Search for the cell housing the specified text and yield its (X, Y) center coordinate. 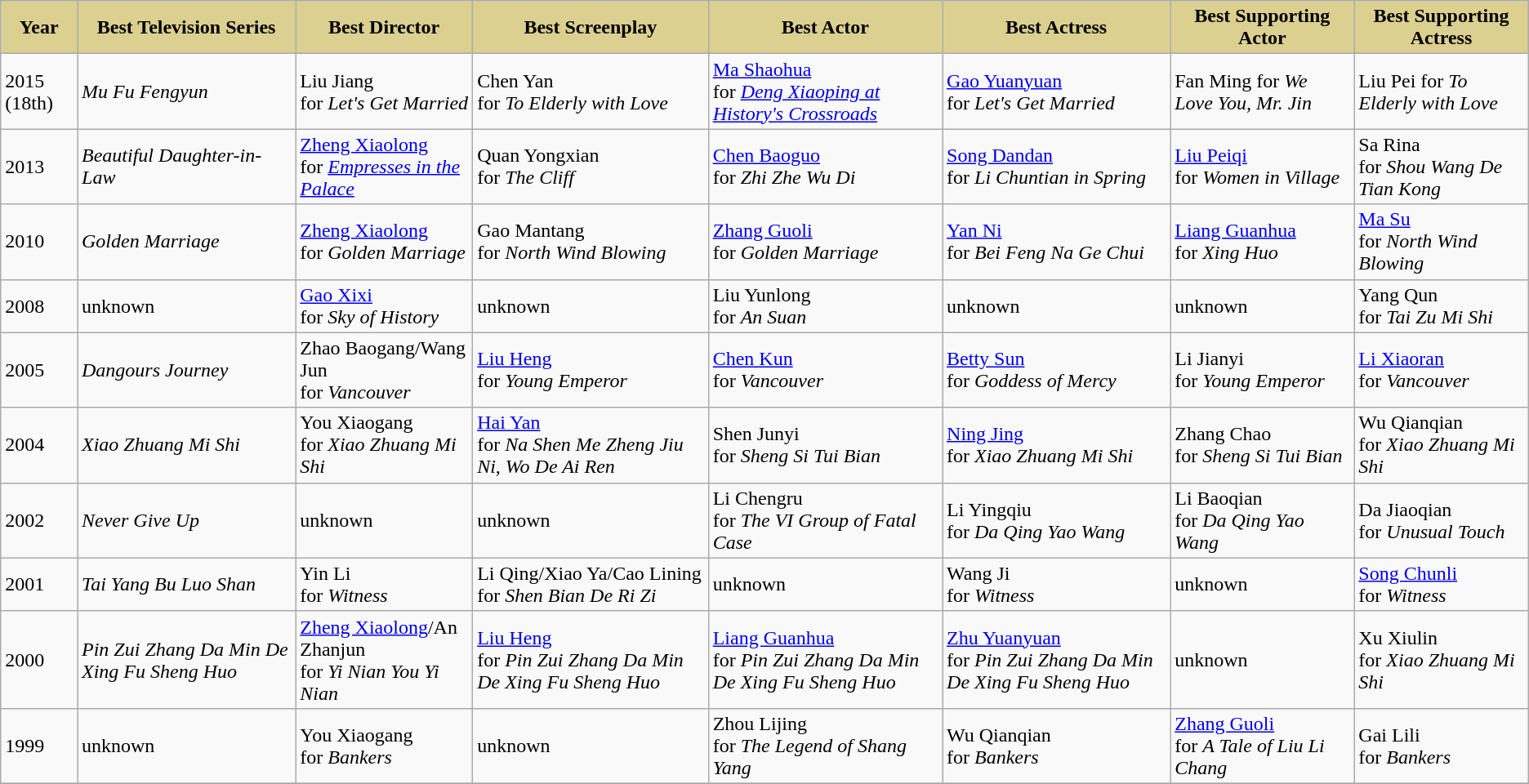
Li Jianyifor Young Emperor (1263, 370)
Best Supporting Actor (1263, 28)
Song Dandanfor Li Chuntian in Spring (1057, 167)
Pin Zui Zhang Da Min De Xing Fu Sheng Huo (186, 660)
Liu Pei for To Elderly with Love (1441, 91)
Liu Hengfor Pin Zui Zhang Da Min De Xing Fu Sheng Huo (591, 660)
Best Director (384, 28)
Best Screenplay (591, 28)
Ning Jingfor Xiao Zhuang Mi Shi (1057, 445)
Gao Yuanyuanfor Let's Get Married (1057, 91)
2001 (39, 585)
Chen Yanfor To Elderly with Love (591, 91)
Gao Mantangfor North Wind Blowing (591, 242)
Dangours Journey (186, 370)
Chen Kunfor Vancouver (825, 370)
Best Television Series (186, 28)
Zhang Guolifor A Tale of Liu Li Chang (1263, 746)
Yin Lifor Witness (384, 585)
Zhou Lijingfor The Legend of Shang Yang (825, 746)
Fan Ming for We Love You, Mr. Jin (1263, 91)
Shen Junyifor Sheng Si Tui Bian (825, 445)
Liu Peiqifor Women in Village (1263, 167)
Quan Yongxianfor The Cliff (591, 167)
2013 (39, 167)
Beautiful Daughter-in-Law (186, 167)
Sa Rinafor Shou Wang De Tian Kong (1441, 167)
2004 (39, 445)
Hai Yanfor Na Shen Me Zheng Jiu Ni, Wo De Ai Ren (591, 445)
Xiao Zhuang Mi Shi (186, 445)
Li Yingqiufor Da Qing Yao Wang (1057, 520)
Zhang Guolifor Golden Marriage (825, 242)
2005 (39, 370)
Song Chunlifor Witness (1441, 585)
Never Give Up (186, 520)
Year (39, 28)
Xu Xiulinfor Xiao Zhuang Mi Shi (1441, 660)
2002 (39, 520)
1999 (39, 746)
Da Jiaoqianfor Unusual Touch (1441, 520)
Wu Qianqianfor Bankers (1057, 746)
Golden Marriage (186, 242)
Yan Nifor Bei Feng Na Ge Chui (1057, 242)
Li Chengrufor The VI Group of Fatal Case (825, 520)
Zheng Xiaolongfor Empresses in the Palace (384, 167)
Li Xiaoranfor Vancouver (1441, 370)
Best Actress (1057, 28)
Li Qing/Xiao Ya/Cao Liningfor Shen Bian De Ri Zi (591, 585)
2010 (39, 242)
Zheng Xiaolongfor Golden Marriage (384, 242)
Gao Xixifor Sky of History (384, 305)
Tai Yang Bu Luo Shan (186, 585)
Best Supporting Actress (1441, 28)
2000 (39, 660)
Ma Sufor North Wind Blowing (1441, 242)
Mu Fu Fengyun (186, 91)
Li Baoqianfor Da Qing Yao Wang (1263, 520)
Betty Sunfor Goddess of Mercy (1057, 370)
Chen Baoguofor Zhi Zhe Wu Di (825, 167)
You Xiaogangfor Xiao Zhuang Mi Shi (384, 445)
Liu Jiangfor Let's Get Married (384, 91)
Liu Hengfor Young Emperor (591, 370)
Zhu Yuanyuanfor Pin Zui Zhang Da Min De Xing Fu Sheng Huo (1057, 660)
Liang Guanhuafor Xing Huo (1263, 242)
Yang Qunfor Tai Zu Mi Shi (1441, 305)
Best Actor (825, 28)
Zheng Xiaolong/An Zhanjunfor Yi Nian You Yi Nian (384, 660)
Wu Qianqianfor Xiao Zhuang Mi Shi (1441, 445)
Wang Jifor Witness (1057, 585)
Zhang Chaofor Sheng Si Tui Bian (1263, 445)
Liang Guanhuafor Pin Zui Zhang Da Min De Xing Fu Sheng Huo (825, 660)
2008 (39, 305)
Gai Lilifor Bankers (1441, 746)
You Xiaogangfor Bankers (384, 746)
Ma Shaohuafor Deng Xiaoping at History's Crossroads (825, 91)
Liu Yunlongfor An Suan (825, 305)
Zhao Baogang/Wang Junfor Vancouver (384, 370)
2015 (18th) (39, 91)
